Detect which cell encompasses the target text, then output its [X, Y] center coordinate. 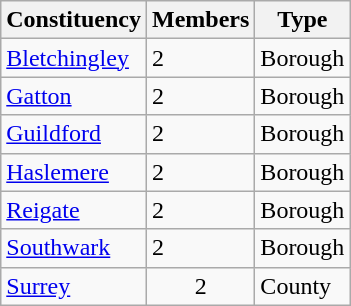
Constituency [74, 20]
Gatton [74, 96]
Surrey [74, 286]
Reigate [74, 210]
Southwark [74, 248]
County [302, 286]
Type [302, 20]
Haslemere [74, 172]
Guildford [74, 134]
Bletchingley [74, 58]
Members [200, 20]
